Find where the given text appears and provide that cell's center as (X, Y) coordinate. 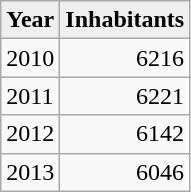
6216 (125, 58)
2012 (30, 134)
2011 (30, 96)
6046 (125, 172)
2010 (30, 58)
6142 (125, 134)
6221 (125, 96)
Inhabitants (125, 20)
Year (30, 20)
2013 (30, 172)
